Locate the cell with the specified text and output its (X, Y) center coordinate. 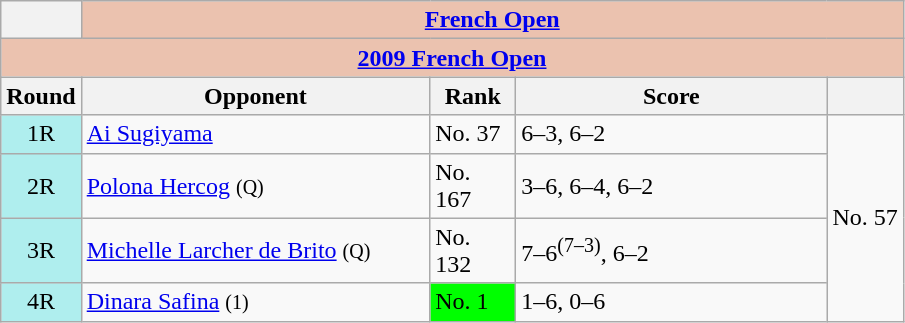
No. 37 (473, 134)
1R (41, 134)
3R (41, 250)
Polona Hercog (Q) (256, 186)
Round (41, 96)
French Open (492, 20)
Ai Sugiyama (256, 134)
No. 167 (473, 186)
4R (41, 302)
2R (41, 186)
No. 132 (473, 250)
1–6, 0–6 (672, 302)
Dinara Safina (1) (256, 302)
Opponent (256, 96)
7–6(7–3), 6–2 (672, 250)
Rank (473, 96)
No. 57 (865, 218)
No. 1 (473, 302)
2009 French Open (452, 58)
Michelle Larcher de Brito (Q) (256, 250)
6–3, 6–2 (672, 134)
3–6, 6–4, 6–2 (672, 186)
Score (672, 96)
